Return the [X, Y] coordinate for the center point of the cell that contains the specified text.  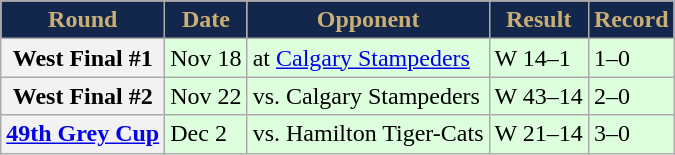
W 21–14 [538, 134]
W 43–14 [538, 96]
Opponent [368, 20]
vs. Calgary Stampeders [368, 96]
W 14–1 [538, 58]
West Final #2 [83, 96]
2–0 [631, 96]
vs. Hamilton Tiger-Cats [368, 134]
Dec 2 [206, 134]
Round [83, 20]
Nov 18 [206, 58]
Record [631, 20]
West Final #1 [83, 58]
at Calgary Stampeders [368, 58]
Result [538, 20]
Nov 22 [206, 96]
Date [206, 20]
3–0 [631, 134]
49th Grey Cup [83, 134]
1–0 [631, 58]
